Provide the (X, Y) coordinate of the cell's center where the given text is located.  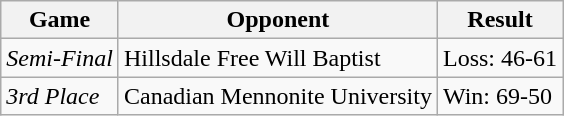
Game (60, 20)
Canadian Mennonite University (278, 96)
Loss: 46-61 (500, 58)
Win: 69-50 (500, 96)
Hillsdale Free Will Baptist (278, 58)
3rd Place (60, 96)
Opponent (278, 20)
Result (500, 20)
Semi-Final (60, 58)
